Find where the given text appears and provide that cell's center as [x, y] coordinate. 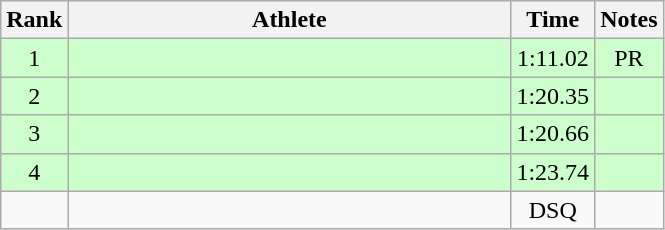
1:23.74 [553, 172]
DSQ [553, 210]
4 [34, 172]
1 [34, 58]
1:20.35 [553, 96]
3 [34, 134]
Athlete [290, 20]
2 [34, 96]
Rank [34, 20]
1:20.66 [553, 134]
1:11.02 [553, 58]
Time [553, 20]
Notes [629, 20]
PR [629, 58]
